Pinpoint the cell where the given text exists, returning its [x, y] midpoint coordinate. 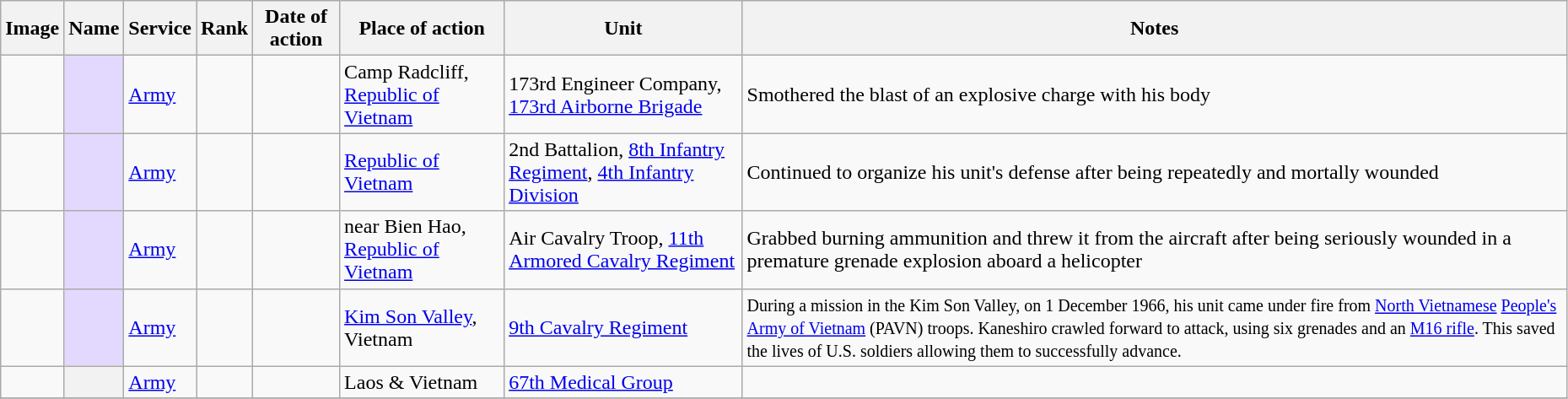
Laos & Vietnam [422, 382]
Smothered the blast of an explosive charge with his body [1154, 94]
Image [32, 29]
Kim Son Valley, Vietnam [422, 327]
Camp Radcliff, Republic of Vietnam [422, 94]
9th Cavalry Regiment [623, 327]
Rank [224, 29]
Place of action [422, 29]
Air Cavalry Troop, 11th Armored Cavalry Regiment [623, 250]
67th Medical Group [623, 382]
Date of action [297, 29]
near Bien Hao, Republic of Vietnam [422, 250]
Grabbed burning ammunition and threw it from the aircraft after being seriously wounded in a premature grenade explosion aboard a helicopter [1154, 250]
2nd Battalion, 8th Infantry Regiment, 4th Infantry Division [623, 172]
Continued to organize his unit's defense after being repeatedly and mortally wounded [1154, 172]
Service [160, 29]
Unit [623, 29]
Republic of Vietnam [422, 172]
173rd Engineer Company, 173rd Airborne Brigade [623, 94]
Notes [1154, 29]
Name [94, 29]
